Capture the cell that displays the provided text and extract its [x, y] central coordinate. 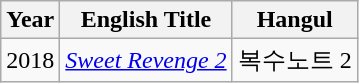
2018 [30, 60]
Year [30, 20]
Sweet Revenge 2 [146, 60]
English Title [146, 20]
Hangul [294, 20]
복수노트 2 [294, 60]
